Determine the (X, Y) coordinate at the center of the cell enclosing the given text.  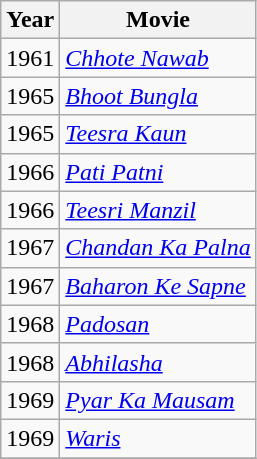
Chandan Ka Palna (158, 248)
Abhilasha (158, 362)
1961 (30, 58)
Bhoot Bungla (158, 96)
Baharon Ke Sapne (158, 286)
Waris (158, 438)
Padosan (158, 324)
Pati Patni (158, 172)
Teesra Kaun (158, 134)
Pyar Ka Mausam (158, 400)
Year (30, 20)
Movie (158, 20)
Teesri Manzil (158, 210)
Chhote Nawab (158, 58)
